Find where the given text appears and provide that cell's center as [x, y] coordinate. 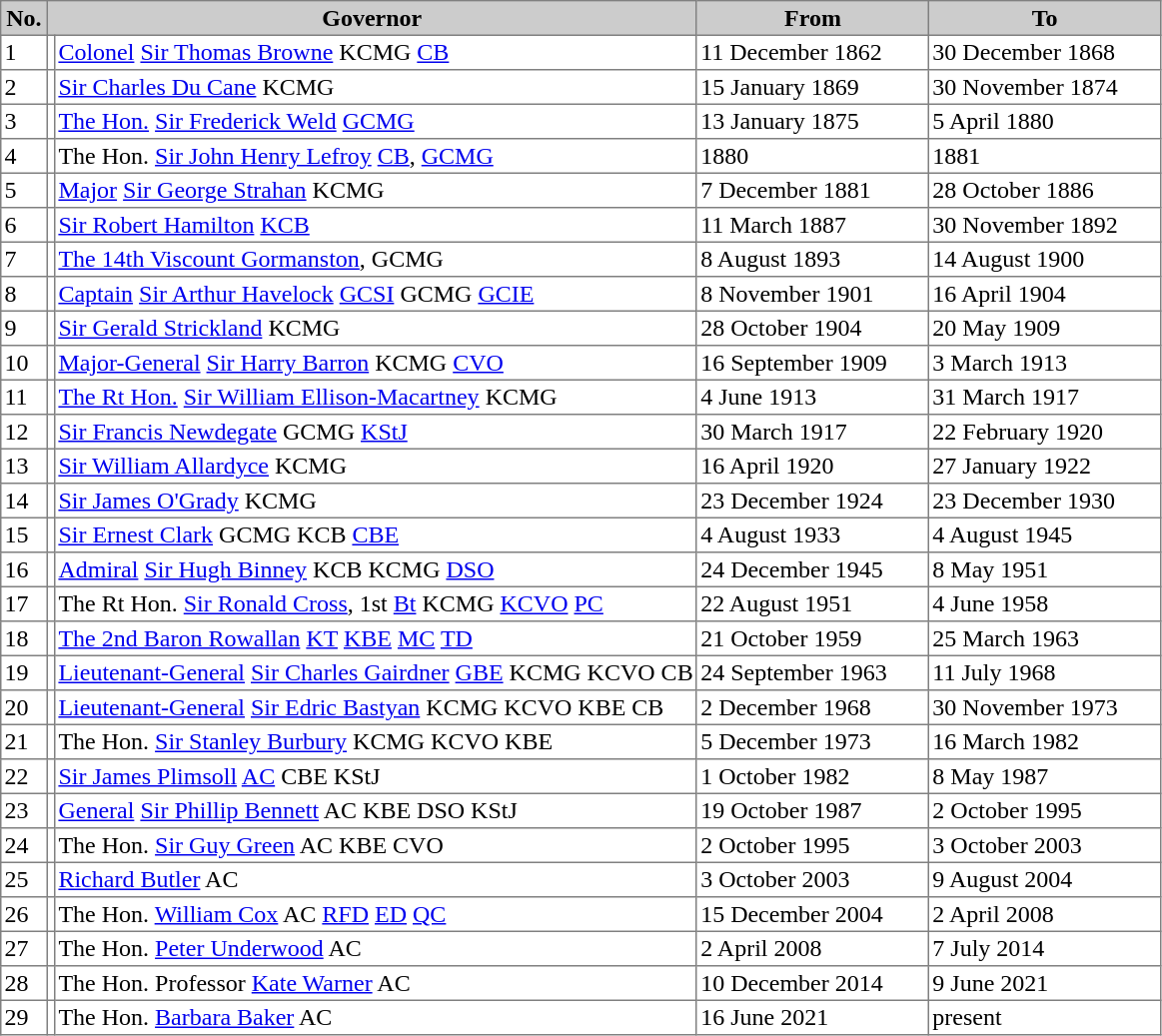
Sir Francis Newdegate GCMG KStJ [376, 432]
5 December 1973 [812, 741]
27 January 1922 [1045, 466]
Sir William Allardyce KCMG [376, 466]
29 [24, 1017]
21 October 1959 [812, 638]
Admiral Sir Hugh Binney KCB KCMG DSO [376, 569]
From [812, 18]
16 March 1982 [1045, 741]
1 October 1982 [812, 776]
16 [24, 569]
8 November 1901 [812, 294]
1881 [1045, 156]
8 May 1987 [1045, 776]
11 December 1862 [812, 52]
Lieutenant-General Sir Charles Gairdner GBE KCMG KCVO CB [376, 672]
Sir Robert Hamilton KCB [376, 225]
The Hon. Sir Guy Green AC KBE CVO [376, 845]
20 [24, 707]
Sir Ernest Clark GCMG KCB CBE [376, 534]
The Hon. Sir Stanley Burbury KCMG KCVO KBE [376, 741]
3 March 1913 [1045, 363]
18 [24, 638]
Sir Charles Du Cane KCMG [376, 87]
23 [24, 810]
31 March 1917 [1045, 397]
8 May 1951 [1045, 569]
1880 [812, 156]
1 [24, 52]
The Hon. Barbara Baker AC [376, 1017]
Richard Butler AC [376, 879]
11 March 1887 [812, 225]
Sir James O'Grady KCMG [376, 501]
30 March 1917 [812, 432]
The Rt Hon. Sir William Ellison-Macartney KCMG [376, 397]
12 [24, 432]
25 March 1963 [1045, 638]
16 June 2021 [812, 1017]
present [1045, 1017]
7 December 1881 [812, 190]
24 December 1945 [812, 569]
No. [24, 18]
17 [24, 603]
30 December 1868 [1045, 52]
9 August 2004 [1045, 879]
14 [24, 501]
2 December 1968 [812, 707]
4 June 1913 [812, 397]
The 14th Viscount Gormanston, GCMG [376, 259]
22 August 1951 [812, 603]
11 July 1968 [1045, 672]
28 [24, 983]
28 October 1886 [1045, 190]
Governor [372, 18]
Captain Sir Arthur Havelock GCSI GCMG GCIE [376, 294]
27 [24, 948]
30 November 1892 [1045, 225]
23 December 1930 [1045, 501]
9 June 2021 [1045, 983]
30 November 1874 [1045, 87]
28 October 1904 [812, 328]
23 December 1924 [812, 501]
Colonel Sir Thomas Browne KCMG CB [376, 52]
25 [24, 879]
8 [24, 294]
16 April 1920 [812, 466]
16 April 1904 [1045, 294]
19 [24, 672]
15 [24, 534]
7 July 2014 [1045, 948]
Lieutenant-General Sir Edric Bastyan KCMG KCVO KBE CB [376, 707]
The Hon. Professor Kate Warner AC [376, 983]
15 January 1869 [812, 87]
14 August 1900 [1045, 259]
11 [24, 397]
4 August 1933 [812, 534]
13 [24, 466]
The Hon. Peter Underwood AC [376, 948]
26 [24, 914]
5 [24, 190]
21 [24, 741]
Sir James Plimsoll AC CBE KStJ [376, 776]
9 [24, 328]
15 December 2004 [812, 914]
7 [24, 259]
8 August 1893 [812, 259]
The 2nd Baron Rowallan KT KBE MC TD [376, 638]
10 [24, 363]
3 [24, 121]
22 [24, 776]
5 April 1880 [1045, 121]
The Hon. William Cox AC RFD ED QC [376, 914]
4 June 1958 [1045, 603]
The Hon. Sir Frederick Weld GCMG [376, 121]
General Sir Phillip Bennett AC KBE DSO KStJ [376, 810]
20 May 1909 [1045, 328]
13 January 1875 [812, 121]
The Rt Hon. Sir Ronald Cross, 1st Bt KCMG KCVO PC [376, 603]
Sir Gerald Strickland KCMG [376, 328]
To [1045, 18]
19 October 1987 [812, 810]
6 [24, 225]
The Hon. Sir John Henry Lefroy CB, GCMG [376, 156]
Major Sir George Strahan KCMG [376, 190]
4 August 1945 [1045, 534]
24 September 1963 [812, 672]
2 [24, 87]
Major-General Sir Harry Barron KCMG CVO [376, 363]
30 November 1973 [1045, 707]
24 [24, 845]
4 [24, 156]
10 December 2014 [812, 983]
16 September 1909 [812, 363]
22 February 1920 [1045, 432]
